Find where the given text appears and provide that cell's center as [X, Y] coordinate. 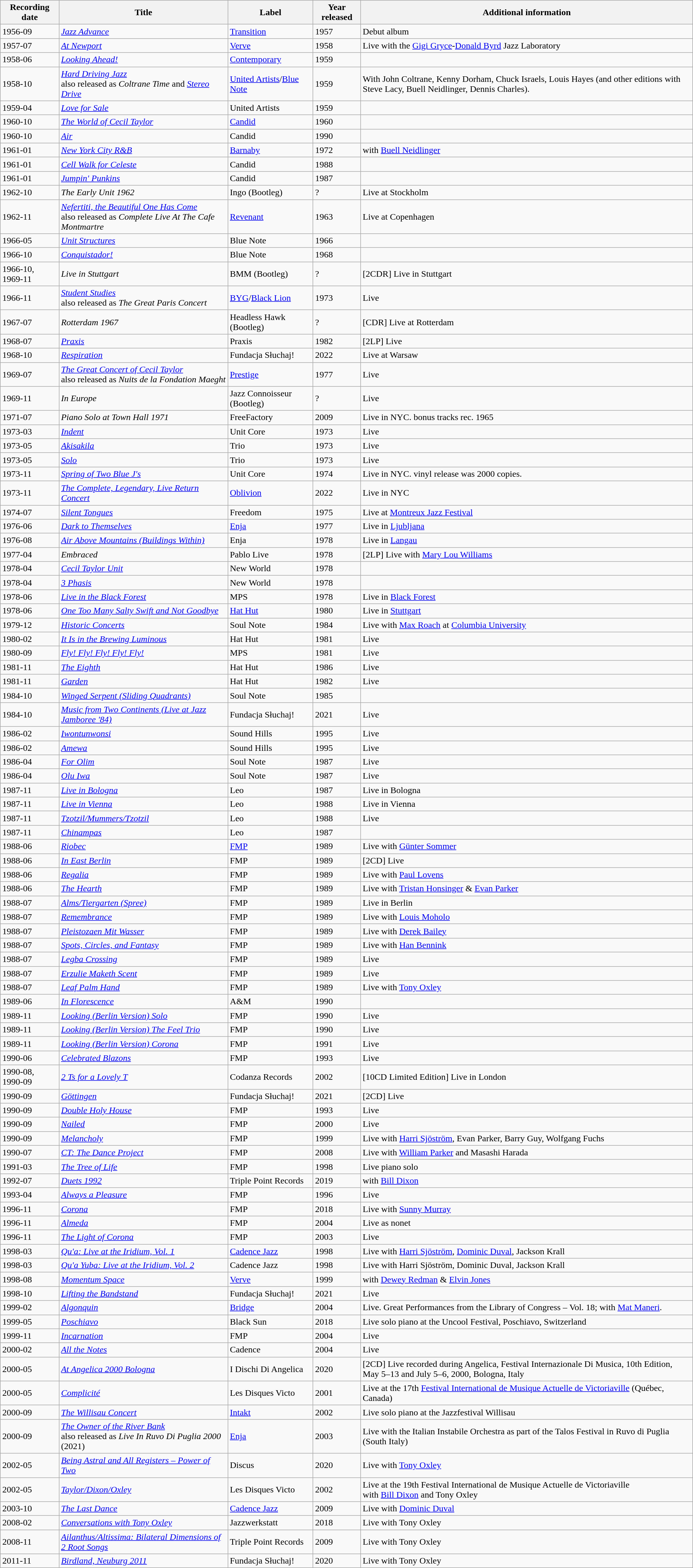
BMM (Bootleg) [270, 274]
Live as nonet [526, 1223]
Contemporary [270, 60]
Garden [143, 681]
1991-03 [30, 1166]
Alms/Tiergarten (Spree) [143, 903]
Complicité [143, 1393]
[2LP] Live [526, 341]
1999-02 [30, 1308]
2019 [337, 1181]
1969-07 [30, 374]
Always a Pleasure [143, 1195]
Indent [143, 432]
1990-07 [30, 1152]
Recording date [30, 13]
Spring of Two Blue J's [143, 474]
Live with the Italian Instabile Orchestra as part of the Talos Festival in Ruvo di Puglia (South Italy) [526, 1436]
United Artists [270, 108]
1976-06 [30, 526]
Air [143, 136]
A&M [270, 1002]
Melancholy [143, 1138]
1996 [337, 1195]
Intakt [270, 1412]
Looking (Berlin Version) Corona [143, 1044]
Live with Derek Bailey [526, 931]
1998-08 [30, 1279]
Solo [143, 460]
Live at Warsaw [526, 355]
Remembrance [143, 917]
Student Studies also released as The Great Paris Concert [143, 298]
Live with Tristan Honsinger & Evan Parker [526, 889]
Live in NYC. vinyl release was 2000 copies. [526, 474]
Live with Paul Lovens [526, 875]
3 Phasis [143, 583]
In Europe [143, 399]
2008 [337, 1152]
The Hearth [143, 889]
Algonquin [143, 1308]
Live at Montreux Jazz Festival [526, 512]
Live with Harri Sjöström, Evan Parker, Barry Guy, Wolfgang Fuchs [526, 1138]
Codanza Records [270, 1077]
Tzotzil/Mummers/Tzotzil [143, 818]
Live in Ljubljana [526, 526]
Incarnation [143, 1336]
Piano Solo at Town Hall 1971 [143, 417]
1989-06 [30, 1002]
Live with Sunny Murray [526, 1209]
[2CD] Live recorded during Angelica, Festival Internazionale Di Musica, 10th Edition, May 5–13 and July 5–6, 2000, Bologna, Italy [526, 1369]
1968-10 [30, 355]
Regalia [143, 875]
1990-06 [30, 1058]
1986 [337, 667]
Headless Hawk (Bootleg) [270, 322]
The World of Cecil Taylor [143, 122]
Poschiavo [143, 1322]
1999-11 [30, 1336]
Legba Crossing [143, 959]
Transition [270, 31]
Conquistador! [143, 255]
One Too Many Salty Swift and Not Goodbye [143, 611]
2011-11 [30, 1561]
The Eighth [143, 667]
For Olim [143, 762]
1975 [337, 512]
1958-10 [30, 84]
1980 [337, 611]
1963 [337, 216]
Live. Great Performances from the Library of Congress – Vol. 18; with Mat Maneri. [526, 1308]
At Angelica 2000 Bologna [143, 1369]
Taylor/Dixon/Oxley [143, 1489]
Almeda [143, 1223]
1974-07 [30, 512]
In Florescence [143, 1002]
1968 [337, 255]
Cell Walk for Celeste [143, 164]
Bridge [270, 1308]
The Light of Corona [143, 1237]
Dark to Themselves [143, 526]
1968-07 [30, 341]
1980-02 [30, 639]
[CDR] Live at Rotterdam [526, 322]
1966-10 [30, 255]
Live at the 17th Festival International de Musique Actuelle de Victoriaville (Québec, Canada) [526, 1393]
2008-11 [30, 1542]
Barnaby [270, 150]
Leaf Palm Hand [143, 988]
Jazz Connoisseur (Bootleg) [270, 399]
1957-07 [30, 46]
Hard Driving Jazz also released as Coltrane Time and Stereo Drive [143, 84]
Momentum Space [143, 1279]
1962-10 [30, 192]
Prestige [270, 374]
1991 [337, 1044]
1999-05 [30, 1322]
Discus [270, 1465]
1957 [337, 31]
with Bill Dixon [526, 1181]
Qu'a Yuba: Live at the Iridium, Vol. 2 [143, 1265]
Live with Han Bennink [526, 945]
2 Ts for a Lovely T [143, 1077]
Akisakila [143, 446]
1990-08, 1990-09 [30, 1077]
The Early Unit 1962 [143, 192]
Duets 1992 [143, 1181]
1969-11 [30, 399]
Embraced [143, 555]
It Is in the Brewing Luminous [143, 639]
Unit Structures [143, 241]
Qu'a: Live at the Iridium, Vol. 1 [143, 1251]
1958 [337, 46]
New York City R&B [143, 150]
Title [143, 13]
Göttingen [143, 1096]
Revenant [270, 216]
Lifting the Bandstand [143, 1294]
Live with the Gigi Gryce-Donald Byrd Jazz Laboratory [526, 46]
Rotterdam 1967 [143, 322]
1967-07 [30, 322]
Live solo piano at the Uncool Festival, Poschiavo, Switzerland [526, 1322]
Riobec [143, 846]
Looking (Berlin Version) Solo [143, 1016]
The Tree of Life [143, 1166]
Live with Max Roach at Columbia University [526, 625]
1993-04 [30, 1195]
Pleistozaen Mit Wasser [143, 931]
The Great Concert of Cecil Taylor also released as Nuits de la Fondation Maeght [143, 374]
Nefertiti, the Beautiful One Has Come also released as Complete Live At The Cafe Montmartre [143, 216]
Ailanthus/Altissima: Bilateral Dimensions of 2 Root Songs [143, 1542]
Freedom [270, 512]
2001 [337, 1393]
The Complete, Legendary, Live Return Concert [143, 493]
1972 [337, 150]
Live in Langau [526, 540]
Nailed [143, 1124]
Live in NYC [526, 493]
All the Notes [143, 1350]
Year released [337, 13]
Live piano solo [526, 1166]
Spots, Circles, and Fantasy [143, 945]
Amewa [143, 748]
Respiration [143, 355]
Live in NYC. bonus tracks rec. 1965 [526, 417]
Looking (Berlin Version) The Feel Trio [143, 1030]
Being Astral and All Registers – Power of Two [143, 1465]
Live in Black Forest [526, 597]
FreeFactory [270, 417]
Historic Concerts [143, 625]
Ingo (Bootleg) [270, 192]
Air Above Mountains (Buildings Within) [143, 540]
United Artists/Blue Note [270, 84]
Chinampas [143, 832]
Cecil Taylor Unit [143, 569]
Love for Sale [143, 108]
1960 [337, 122]
2008-02 [30, 1523]
Iwontunwonsi [143, 733]
The Last Dance [143, 1509]
1976-08 [30, 540]
I Dischi Di Angelica [270, 1369]
Live in the Black Forest [143, 597]
Conversations with Tony Oxley [143, 1523]
1956-09 [30, 31]
Corona [143, 1209]
Jazzwerkstatt [270, 1523]
[2CDR] Live in Stuttgart [526, 274]
with Buell Neidlinger [526, 150]
Live at Copenhagen [526, 216]
1971-07 [30, 417]
In East Berlin [143, 860]
Celebrated Blazons [143, 1058]
1958-06 [30, 60]
Cadence [270, 1350]
Label [270, 13]
1966 [337, 241]
1966-10, 1969-11 [30, 274]
1984 [337, 625]
Live solo piano at the Jazzfestival Willisau [526, 1412]
Live with Louis Moholo [526, 917]
Music from Two Continents (Live at Jazz Jamboree '84) [143, 714]
Olu Iwa [143, 776]
Oblivion [270, 493]
Jazz Advance [143, 31]
Double Holy House [143, 1110]
[2LP] Live with Mary Lou Williams [526, 555]
1977-04 [30, 555]
CT: The Dance Project [143, 1152]
Silent Tongues [143, 512]
Debut album [526, 31]
The Owner of the River Bank also released as Live In Ruvo Di Puglia 2000 (2021) [143, 1436]
Live with Dominic Duval [526, 1509]
Winged Serpent (Sliding Quadrants) [143, 695]
Jumpin' Punkins [143, 178]
With John Coltrane, Kenny Dorham, Chuck Israels, Louis Hayes (and other editions with Steve Lacy, Buell Neidlinger, Dennis Charles). [526, 84]
1959-04 [30, 108]
BYG/Black Lion [270, 298]
Erzulie Maketh Scent [143, 973]
Birdland, Neuburg 2011 [143, 1561]
Pablo Live [270, 555]
Live with William Parker and Masashi Harada [526, 1152]
2003-10 [30, 1509]
Additional information [526, 13]
with Dewey Redman & Elvin Jones [526, 1279]
2000-02 [30, 1350]
1962-11 [30, 216]
1973-03 [30, 432]
1979-12 [30, 625]
1966-11 [30, 298]
Live at the 19th Festival International de Musique Actuelle de Victoriaville with Bill Dixon and Tony Oxley [526, 1489]
2000 [337, 1124]
1966-05 [30, 241]
At Newport [143, 46]
1980-09 [30, 653]
Looking Ahead! [143, 60]
Live in Berlin [526, 903]
The Willisau Concert [143, 1412]
1985 [337, 695]
Live at Stockholm [526, 192]
Fly! Fly! Fly! Fly! Fly! [143, 653]
1998-10 [30, 1294]
[10CD Limited Edition] Live in London [526, 1077]
1974 [337, 474]
Live with Günter Sommer [526, 846]
1992-07 [30, 1181]
Black Sun [270, 1322]
